Identify which cell holds the provided text, then report its (X, Y) central coordinate. 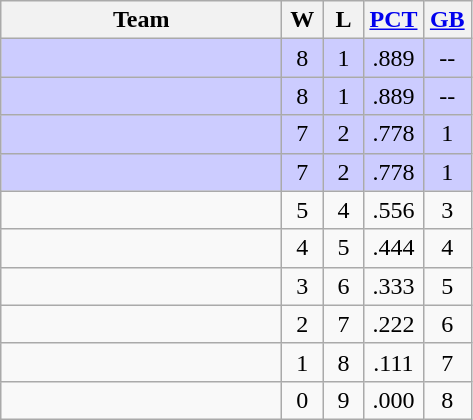
.000 (394, 400)
.222 (394, 324)
0 (302, 400)
.333 (394, 286)
.111 (394, 362)
Team (142, 20)
9 (344, 400)
PCT (394, 20)
.556 (394, 210)
L (344, 20)
GB (448, 20)
.444 (394, 248)
W (302, 20)
